Locate the cell with the specified text and output its [x, y] center coordinate. 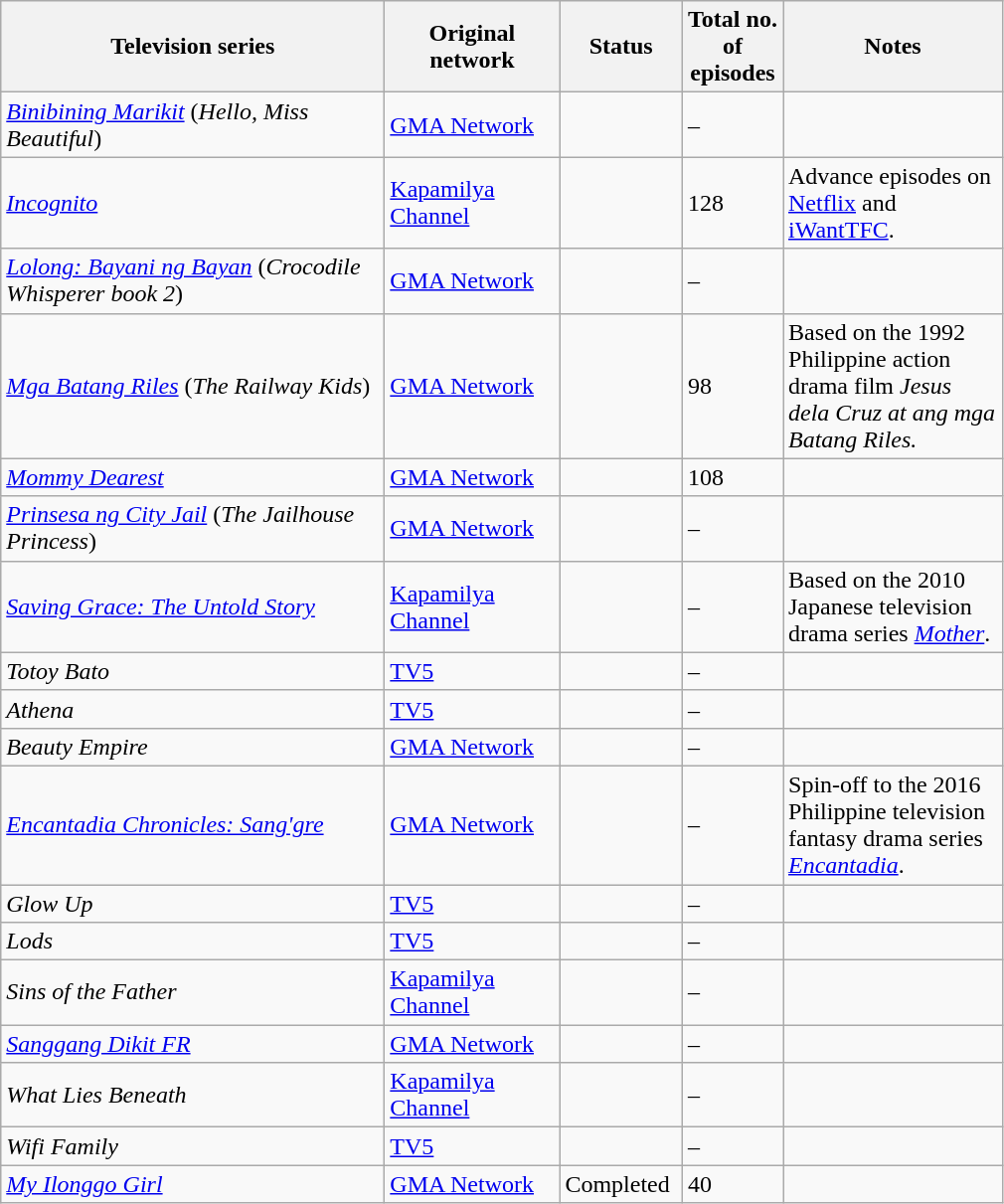
Completed [621, 1184]
Binibining Marikit (Hello, Miss Beautiful) [193, 125]
Saving Grace: The Untold Story [193, 606]
Total no. of episodes [732, 47]
98 [732, 386]
Original network [472, 47]
Based on the 1992 Philippine action drama film Jesus dela Cruz at ang mga Batang Riles. [893, 386]
Notes [893, 47]
Athena [193, 709]
My Ilonggo Girl [193, 1184]
Spin-off to the 2016 Philippine television fantasy drama series Encantadia. [893, 825]
Sanggang Dikit FR [193, 1044]
Based on the 2010 Japanese television drama series Mother. [893, 606]
Advance episodes on Netflix and iWantTFC. [893, 203]
Mommy Dearest [193, 477]
Mga Batang Riles (The Railway Kids) [193, 386]
Wifi Family [193, 1146]
Encantadia Chronicles: Sang'gre [193, 825]
Beauty Empire [193, 747]
Incognito [193, 203]
Lods [193, 942]
Lolong: Bayani ng Bayan (Crocodile Whisperer book 2) [193, 280]
Totoy Bato [193, 671]
Television series [193, 47]
Sins of the Father [193, 992]
40 [732, 1184]
Prinsesa ng City Jail (The Jailhouse Princess) [193, 529]
What Lies Beneath [193, 1096]
Status [621, 47]
128 [732, 203]
108 [732, 477]
Glow Up [193, 904]
